From the cell containing the given text, extract its center point as [X, Y] coordinate. 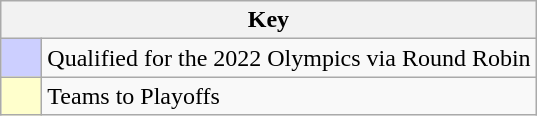
Key [268, 20]
Qualified for the 2022 Olympics via Round Robin [289, 58]
Teams to Playoffs [289, 96]
